For the text-containing cell, return its midpoint in [X, Y] coordinate format. 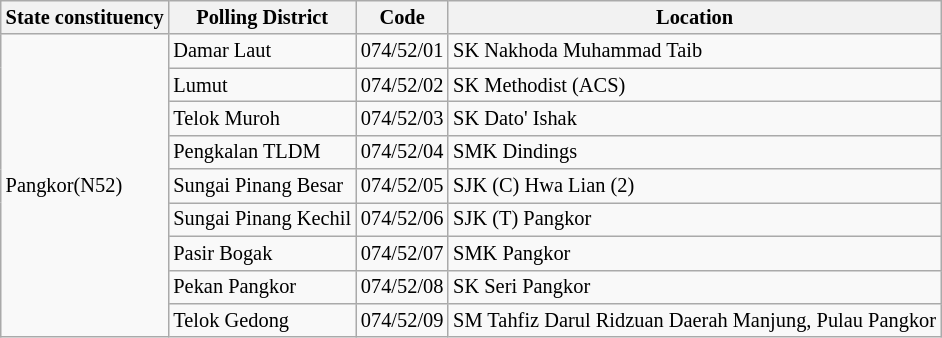
SMK Pangkor [694, 253]
Location [694, 17]
SJK (C) Hwa Lian (2) [694, 186]
Damar Laut [262, 51]
Code [402, 17]
Pasir Bogak [262, 253]
Sungai Pinang Kechil [262, 219]
SK Methodist (ACS) [694, 85]
074/52/05 [402, 186]
SK Seri Pangkor [694, 287]
074/52/01 [402, 51]
SK Dato' Ishak [694, 118]
074/52/09 [402, 320]
Pangkor(N52) [85, 186]
Polling District [262, 17]
SJK (T) Pangkor [694, 219]
SMK Dindings [694, 152]
State constituency [85, 17]
Telok Muroh [262, 118]
Pekan Pangkor [262, 287]
074/52/03 [402, 118]
SK Nakhoda Muhammad Taib [694, 51]
Sungai Pinang Besar [262, 186]
074/52/06 [402, 219]
SM Tahfiz Darul Ridzuan Daerah Manjung, Pulau Pangkor [694, 320]
074/52/08 [402, 287]
Lumut [262, 85]
074/52/02 [402, 85]
074/52/07 [402, 253]
Pengkalan TLDM [262, 152]
Telok Gedong [262, 320]
074/52/04 [402, 152]
